Find where the given text appears and provide that cell's center as (X, Y) coordinate. 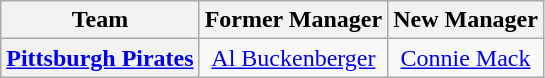
Pittsburgh Pirates (100, 58)
Connie Mack (466, 58)
Former Manager (294, 20)
Al Buckenberger (294, 58)
Team (100, 20)
New Manager (466, 20)
